Extract the [x, y] coordinate from the center of the cell holding the provided text.  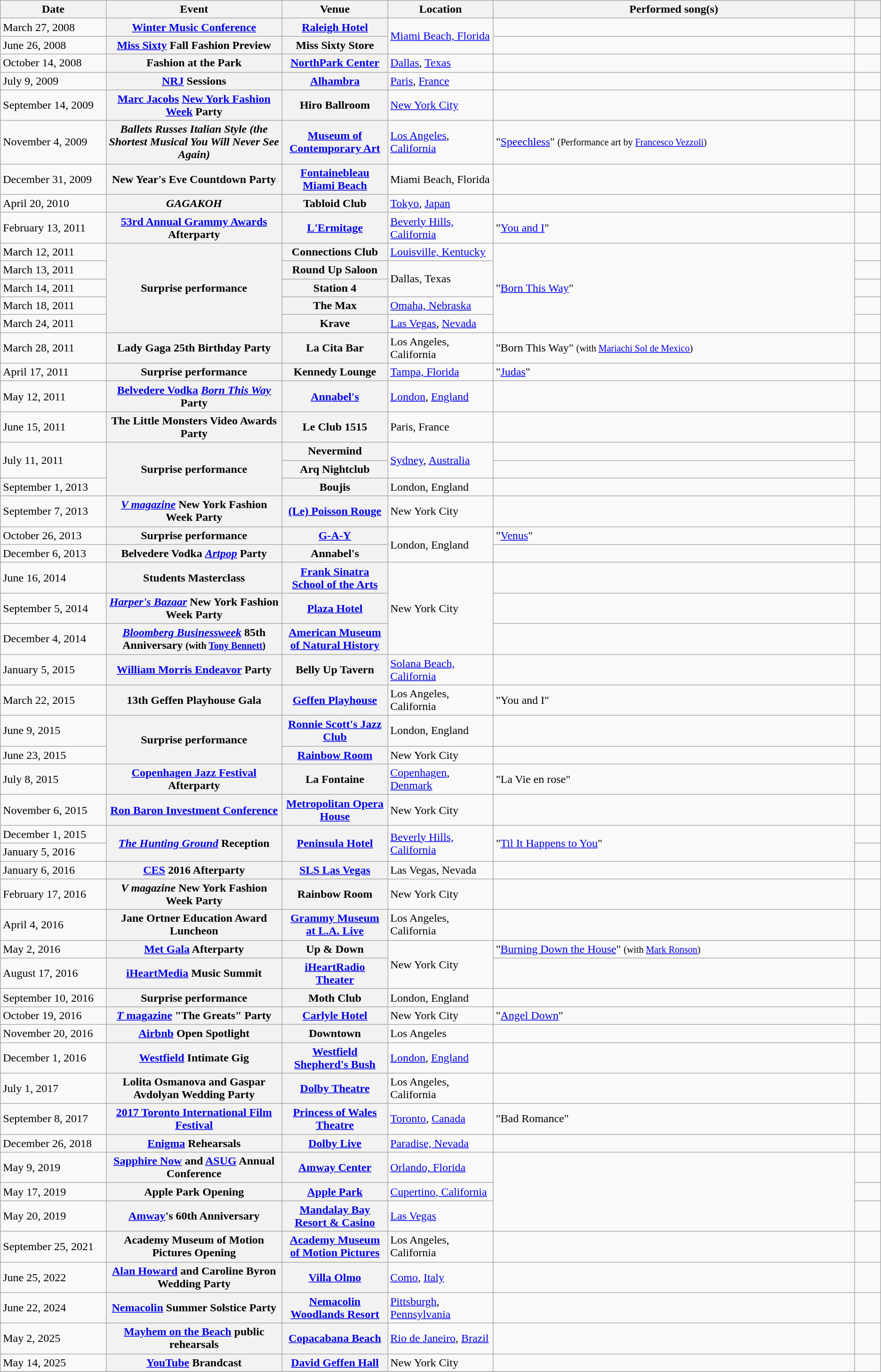
June 22, 2024 [53, 1308]
Apple Park [335, 1192]
GAGAKOH [194, 203]
Mayhem on the Beach public rehearsals [194, 1338]
Tabloid Club [335, 203]
January 5, 2016 [53, 852]
Nevermind [335, 451]
December 26, 2018 [53, 1143]
April 20, 2010 [53, 203]
Venue [335, 9]
Fontainebleau Miami Beach [335, 179]
Westfield Intimate Gig [194, 1058]
Lady Gaga 25th Birthday Party [194, 348]
Jane Ortner Education Award Luncheon [194, 925]
Krave [335, 324]
"Venus" [674, 535]
March 27, 2008 [53, 27]
Belvedere Vodka Artpop Party [194, 553]
April 4, 2016 [53, 925]
Miss Sixty Store [335, 45]
May 17, 2019 [53, 1192]
Museum of Contemporary Art [335, 142]
La Cita Bar [335, 348]
May 2, 2025 [53, 1338]
March 12, 2011 [53, 252]
Westfield Shepherd's Bush [335, 1058]
iHeartMedia Music Summit [194, 973]
The Max [335, 306]
Nemacolin Woodlands Resort [335, 1308]
L'Ermitage [335, 228]
Belly Up Tavern [335, 669]
NRJ Sessions [194, 81]
Princess of Wales Theatre [335, 1119]
Met Gala Afterparty [194, 949]
T magazine "The Greats" Party [194, 1015]
13th Geffen Playhouse Gala [194, 700]
December 31, 2009 [53, 179]
Le Club 1515 [335, 427]
Connections Club [335, 252]
"Angel Down" [674, 1015]
July 9, 2009 [53, 81]
Dolby Live [335, 1143]
Date [53, 9]
June 16, 2014 [53, 578]
Louisville, Kentucky [440, 252]
Grammy Museum at L.A. Live [335, 925]
Alan Howard and Caroline Byron Wedding Party [194, 1277]
SLS Las Vegas [335, 870]
May 9, 2019 [53, 1168]
Bloomberg Businessweek 85th Anniversary (with Tony Bennett) [194, 639]
March 14, 2011 [53, 287]
March 24, 2011 [53, 324]
June 15, 2011 [53, 427]
Copacabana Beach [335, 1338]
July 8, 2015 [53, 779]
June 9, 2015 [53, 731]
Hiro Ballroom [335, 105]
Performed song(s) [674, 9]
January 6, 2016 [53, 870]
Marc Jacobs New York Fashion Week Party [194, 105]
Sydney, Australia [440, 460]
Los Angeles [440, 1033]
May 20, 2019 [53, 1216]
Frank Sinatra School of the Arts [335, 578]
Tampa, Florida [440, 372]
Copenhagen, Denmark [440, 779]
Amway Center [335, 1168]
Pittsburgh, Pennsylvania [440, 1308]
April 17, 2011 [53, 372]
Paradise, Nevada [440, 1143]
"Til It Happens to You" [674, 843]
Academy Museum of Motion Pictures [335, 1247]
Carlyle Hotel [335, 1015]
53rd Annual Grammy Awards Afterparty [194, 228]
Omaha, Nebraska [440, 306]
Ronnie Scott's Jazz Club [335, 731]
Location [440, 9]
Harper's Bazaar New York Fashion Week Party [194, 608]
Villa Olmo [335, 1277]
YouTube Brandcast [194, 1363]
Tokyo, Japan [440, 203]
December 1, 2016 [53, 1058]
Metropolitan Opera House [335, 810]
2017 Toronto International Film Festival [194, 1119]
May 2, 2016 [53, 949]
Peninsula Hotel [335, 843]
Apple Park Opening [194, 1192]
September 10, 2016 [53, 997]
January 5, 2015 [53, 669]
Boujis [335, 487]
Solana Beach, California [440, 669]
Ron Baron Investment Conference [194, 810]
"Burning Down the House" (with Mark Ronson) [674, 949]
Enigma Rehearsals [194, 1143]
Como, Italy [440, 1277]
Downtown [335, 1033]
Rio de Janeiro, Brazil [440, 1338]
Alhambra [335, 81]
Copenhagen Jazz Festival Afterparty [194, 779]
Airbnb Open Spotlight [194, 1033]
September 5, 2014 [53, 608]
September 7, 2013 [53, 511]
Raleigh Hotel [335, 27]
Moth Club [335, 997]
David Geffen Hall [335, 1363]
Station 4 [335, 287]
September 8, 2017 [53, 1119]
G-A-Y [335, 535]
Dolby Theatre [335, 1089]
Up & Down [335, 949]
March 13, 2011 [53, 270]
New Year's Eve Countdown Party [194, 179]
June 23, 2015 [53, 755]
February 17, 2016 [53, 894]
October 14, 2008 [53, 63]
"Speechless" (Performance art by Francesco Vezzoli) [674, 142]
Geffen Playhouse [335, 700]
Event [194, 9]
December 4, 2014 [53, 639]
March 28, 2011 [53, 348]
"La Vie en rose" [674, 779]
Kennedy Lounge [335, 372]
Las Vegas [440, 1216]
Students Masterclass [194, 578]
The Hunting Ground Reception [194, 843]
Fashion at the Park [194, 63]
Academy Museum of Motion Pictures Opening [194, 1247]
Ballets Russes Italian Style (the Shortest Musical You Will Never See Again) [194, 142]
Miss Sixty Fall Fashion Preview [194, 45]
August 17, 2016 [53, 973]
May 14, 2025 [53, 1363]
William Morris Endeavor Party [194, 669]
La Fontaine [335, 779]
iHeartRadio Theater [335, 973]
Cupertino, California [440, 1192]
September 1, 2013 [53, 487]
July 1, 2017 [53, 1089]
May 12, 2011 [53, 396]
"Born This Way" [674, 287]
Orlando, Florida [440, 1168]
Nemacolin Summer Solstice Party [194, 1308]
"Judas" [674, 372]
November 4, 2009 [53, 142]
June 26, 2008 [53, 45]
CES 2016 Afterparty [194, 870]
December 1, 2015 [53, 834]
"Bad Romance" [674, 1119]
June 25, 2022 [53, 1277]
February 13, 2011 [53, 228]
American Museum of Natural History [335, 639]
December 6, 2013 [53, 553]
The Little Monsters Video Awards Party [194, 427]
Amway's 60th Anniversary [194, 1216]
November 6, 2015 [53, 810]
September 14, 2009 [53, 105]
Arq Nightclub [335, 469]
October 26, 2013 [53, 535]
November 20, 2016 [53, 1033]
March 22, 2015 [53, 700]
Sapphire Now and ASUG Annual Conference [194, 1168]
September 25, 2021 [53, 1247]
Winter Music Conference [194, 27]
Toronto, Canada [440, 1119]
October 19, 2016 [53, 1015]
July 11, 2011 [53, 460]
Round Up Saloon [335, 270]
March 18, 2011 [53, 306]
NorthPark Center [335, 63]
"Born This Way" (with Mariachi Sol de Mexico) [674, 348]
Lolita Osmanova and Gaspar Avdolyan Wedding Party [194, 1089]
Mandalay Bay Resort & Casino [335, 1216]
Belvedere Vodka Born This Way Party [194, 396]
(Le) Poisson Rouge [335, 511]
Plaza Hotel [335, 608]
